Return (X, Y) of the center of cell containing provided text 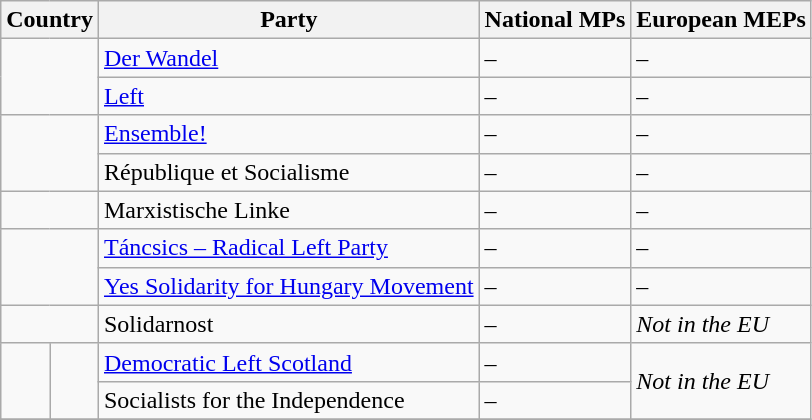
National MPs (555, 20)
Táncsics – Radical Left Party (288, 248)
Solidarnost (288, 324)
Yes Solidarity for Hungary Movement (288, 286)
Der Wandel (288, 58)
Left (288, 96)
Socialists for the Independence (288, 400)
Ensemble! (288, 134)
Party (288, 20)
République et Socialisme (288, 172)
Country (50, 20)
Democratic Left Scotland (288, 362)
Marxistische Linke (288, 210)
European MEPs (722, 20)
